Detect which cell encompasses the target text, then output its (X, Y) center coordinate. 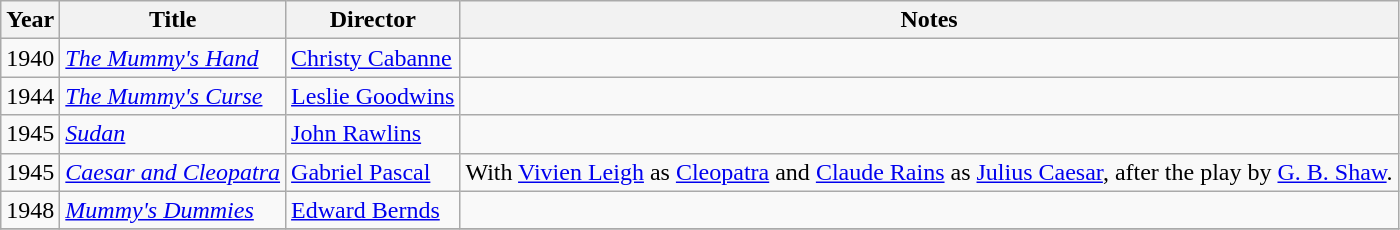
Director (373, 20)
Leslie Goodwins (373, 96)
Edward Bernds (373, 210)
Notes (929, 20)
The Mummy's Hand (173, 58)
1948 (30, 210)
1940 (30, 58)
1944 (30, 96)
Year (30, 20)
John Rawlins (373, 134)
Mummy's Dummies (173, 210)
Gabriel Pascal (373, 172)
Title (173, 20)
Christy Cabanne (373, 58)
With Vivien Leigh as Cleopatra and Claude Rains as Julius Caesar, after the play by G. B. Shaw. (929, 172)
Sudan (173, 134)
The Mummy's Curse (173, 96)
Caesar and Cleopatra (173, 172)
